For the text-containing cell, return its midpoint in [x, y] coordinate format. 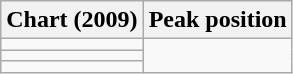
Chart (2009) [72, 20]
Peak position [218, 20]
